Scan for the cell matching the given text and deliver its (x, y) coordinate at center. 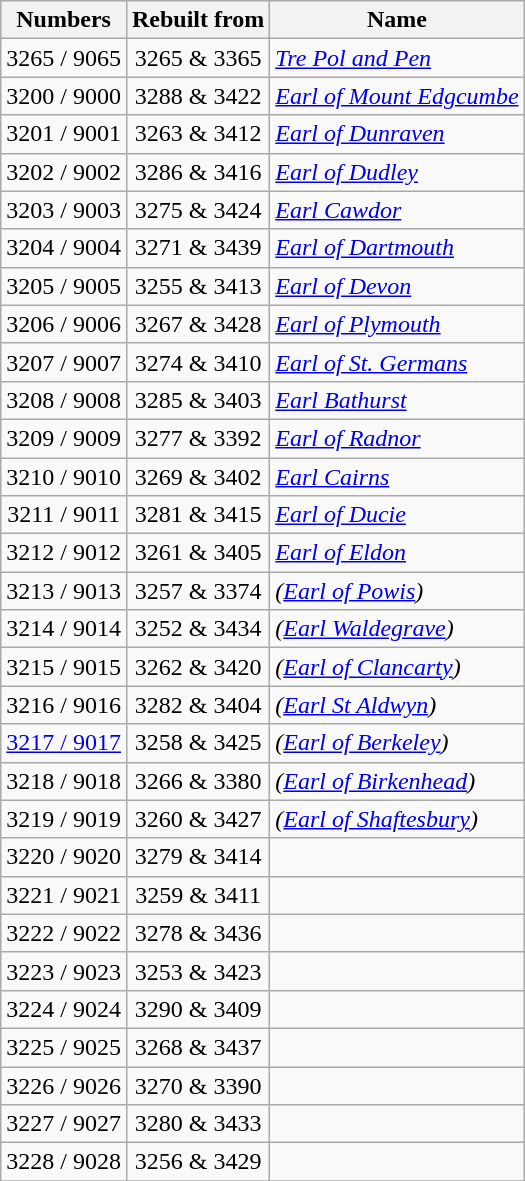
3227 / 9027 (64, 1124)
3261 & 3405 (198, 553)
3228 / 9028 (64, 1162)
3262 & 3420 (198, 667)
3216 / 9016 (64, 705)
3224 / 9024 (64, 1009)
3217 / 9017 (64, 743)
3290 & 3409 (198, 1009)
3285 & 3403 (198, 400)
Earl of Ducie (397, 515)
Name (397, 20)
Earl Cawdor (397, 210)
3275 & 3424 (198, 210)
Earl of Dartmouth (397, 248)
3253 & 3423 (198, 971)
3281 & 3415 (198, 515)
3260 & 3427 (198, 819)
3257 & 3374 (198, 591)
Earl of St. Germans (397, 362)
3218 / 9018 (64, 781)
Earl Bathurst (397, 400)
(Earl of Powis) (397, 591)
3200 / 9000 (64, 96)
3223 / 9023 (64, 971)
Earl of Dudley (397, 172)
3265 / 9065 (64, 58)
3279 & 3414 (198, 857)
Earl of Plymouth (397, 324)
3219 / 9019 (64, 819)
Earl of Eldon (397, 553)
3268 & 3437 (198, 1047)
(Earl of Birkenhead) (397, 781)
3282 & 3404 (198, 705)
3258 & 3425 (198, 743)
3267 & 3428 (198, 324)
3266 & 3380 (198, 781)
3226 / 9026 (64, 1085)
Numbers (64, 20)
3271 & 3439 (198, 248)
3288 & 3422 (198, 96)
3252 & 3434 (198, 629)
Tre Pol and Pen (397, 58)
3214 / 9014 (64, 629)
3270 & 3390 (198, 1085)
(Earl of Berkeley) (397, 743)
3269 & 3402 (198, 477)
3259 & 3411 (198, 895)
3205 / 9005 (64, 286)
3220 / 9020 (64, 857)
3221 / 9021 (64, 895)
Earl of Radnor (397, 438)
3207 / 9007 (64, 362)
(Earl St Aldwyn) (397, 705)
3278 & 3436 (198, 933)
3286 & 3416 (198, 172)
3208 / 9008 (64, 400)
(Earl Waldegrave) (397, 629)
Earl Cairns (397, 477)
3280 & 3433 (198, 1124)
3215 / 9015 (64, 667)
3210 / 9010 (64, 477)
3209 / 9009 (64, 438)
(Earl of Shaftesbury) (397, 819)
Rebuilt from (198, 20)
Earl of Dunraven (397, 134)
(Earl of Clancarty) (397, 667)
3202 / 9002 (64, 172)
3211 / 9011 (64, 515)
3263 & 3412 (198, 134)
3213 / 9013 (64, 591)
3203 / 9003 (64, 210)
3277 & 3392 (198, 438)
3222 / 9022 (64, 933)
3274 & 3410 (198, 362)
3255 & 3413 (198, 286)
3256 & 3429 (198, 1162)
3265 & 3365 (198, 58)
Earl of Mount Edgcumbe (397, 96)
3206 / 9006 (64, 324)
Earl of Devon (397, 286)
3204 / 9004 (64, 248)
3225 / 9025 (64, 1047)
3201 / 9001 (64, 134)
3212 / 9012 (64, 553)
